Pinpoint the cell where the given text exists, returning its (x, y) midpoint coordinate. 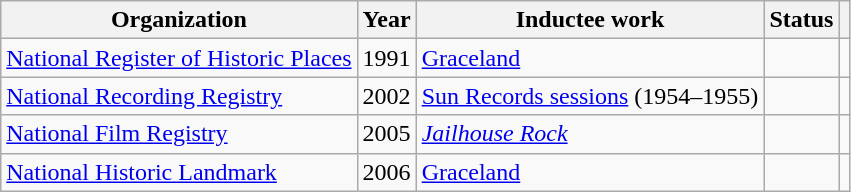
2005 (386, 134)
2006 (386, 172)
National Historic Landmark (179, 172)
National Film Registry (179, 134)
National Recording Registry (179, 96)
2002 (386, 96)
1991 (386, 58)
Organization (179, 20)
Jailhouse Rock (590, 134)
Status (802, 20)
Inductee work (590, 20)
Sun Records sessions (1954–1955) (590, 96)
National Register of Historic Places (179, 58)
Year (386, 20)
